Return the (x, y) coordinate for the center point of the cell that contains the specified text.  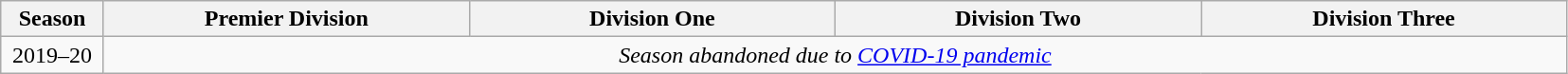
Division Three (1384, 19)
Premier Division (286, 19)
Season abandoned due to COVID-19 pandemic (835, 55)
Division Two (1018, 19)
Division One (652, 19)
Season (53, 19)
2019–20 (53, 55)
